Provide the (x, y) coordinate of the cell's center where the given text is located.  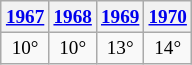
1970 (168, 17)
1969 (120, 17)
1968 (73, 17)
1967 (25, 17)
13° (120, 48)
14° (168, 48)
